From the cell containing the given text, extract its center point as (X, Y) coordinate. 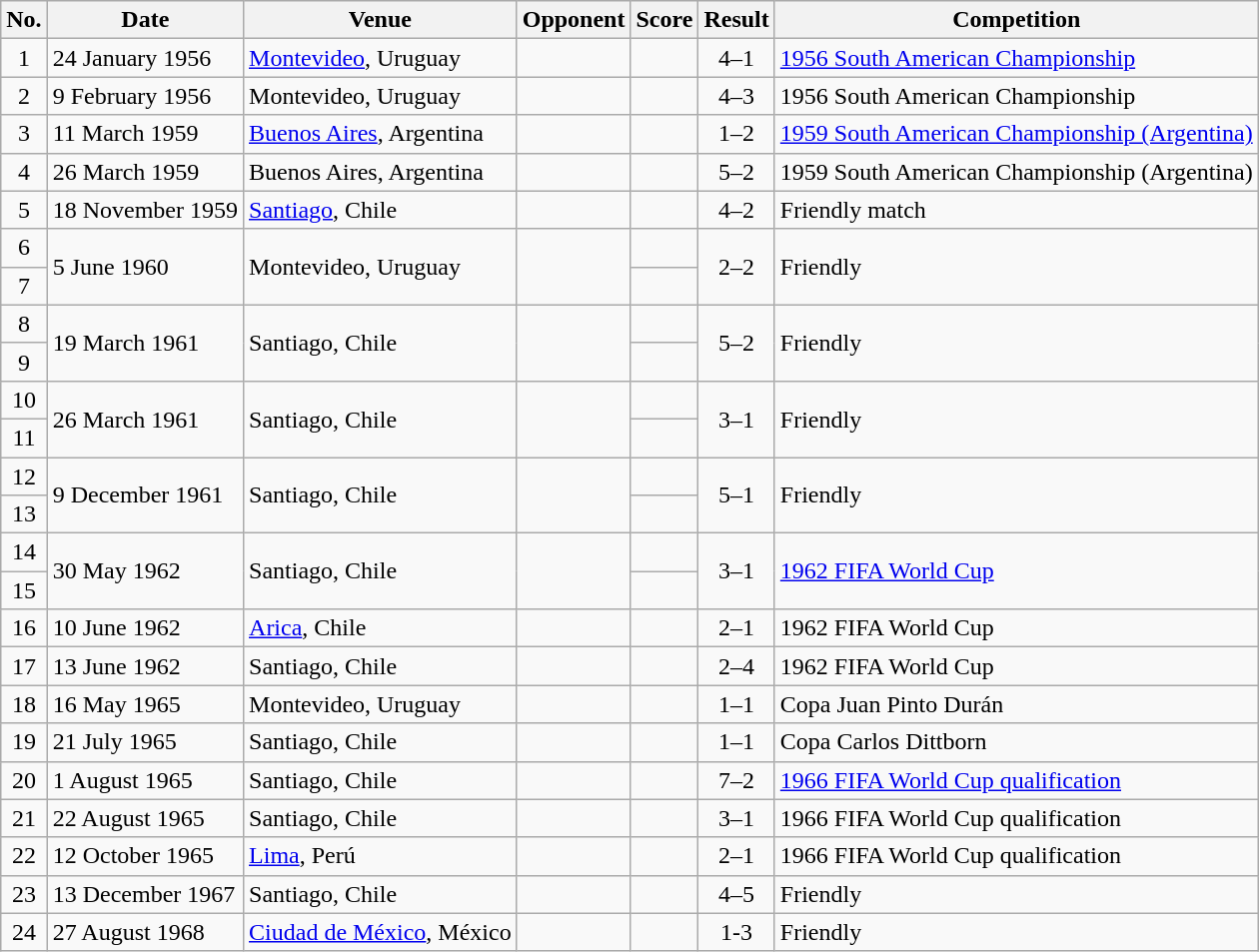
1-3 (736, 932)
30 May 1962 (145, 571)
No. (24, 20)
Copa Juan Pinto Durán (1016, 704)
13 (24, 514)
11 (24, 438)
Opponent (574, 20)
9 February 1956 (145, 96)
13 June 1962 (145, 666)
1 August 1965 (145, 780)
9 December 1961 (145, 495)
Venue (381, 20)
22 August 1965 (145, 818)
19 March 1961 (145, 343)
Copa Carlos Dittborn (1016, 742)
9 (24, 362)
12 October 1965 (145, 856)
4–2 (736, 210)
2 (24, 96)
23 (24, 894)
5 (24, 210)
16 May 1965 (145, 704)
7–2 (736, 780)
24 (24, 932)
Arica, Chile (381, 628)
Lima, Perú (381, 856)
1–2 (736, 134)
24 January 1956 (145, 58)
26 March 1959 (145, 172)
11 March 1959 (145, 134)
6 (24, 248)
Date (145, 20)
Score (664, 20)
Competition (1016, 20)
19 (24, 742)
10 June 1962 (145, 628)
27 August 1968 (145, 932)
5 June 1960 (145, 267)
5–1 (736, 495)
Result (736, 20)
8 (24, 324)
Friendly match (1016, 210)
14 (24, 552)
2–4 (736, 666)
4–3 (736, 96)
1 (24, 58)
22 (24, 856)
12 (24, 476)
3 (24, 134)
21 July 1965 (145, 742)
10 (24, 400)
2–2 (736, 267)
17 (24, 666)
13 December 1967 (145, 894)
26 March 1961 (145, 419)
20 (24, 780)
18 November 1959 (145, 210)
15 (24, 590)
18 (24, 704)
Ciudad de México, México (381, 932)
4 (24, 172)
7 (24, 286)
4–5 (736, 894)
4–1 (736, 58)
21 (24, 818)
16 (24, 628)
